Locate the cell with the specified text and output its (X, Y) center coordinate. 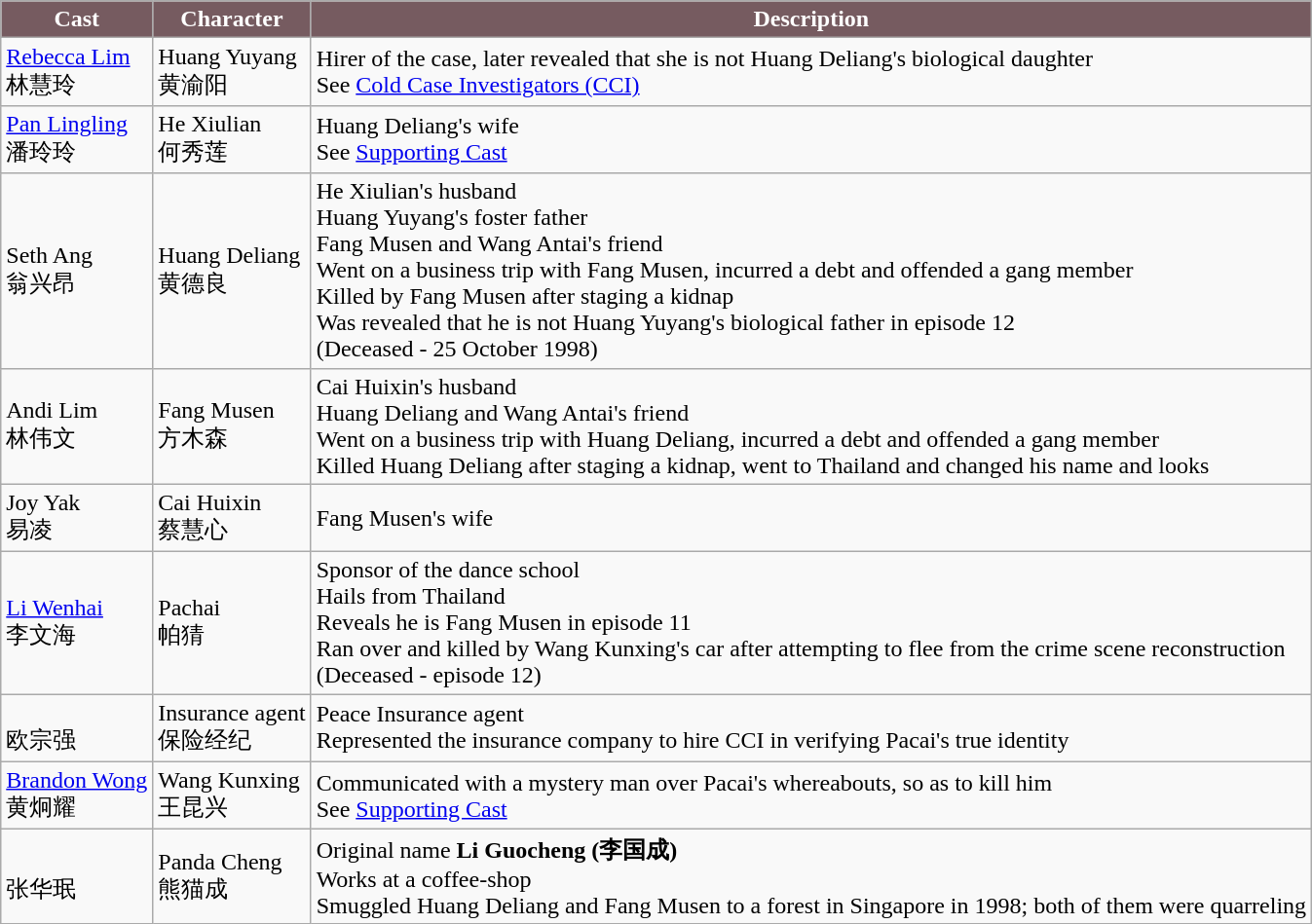
Pachai 帕猜 (232, 623)
Andi Lim 林伟文 (77, 426)
Description (811, 19)
Wang Kunxing 王昆兴 (232, 795)
Rebecca Lim 林慧玲 (77, 72)
Huang Yuyang 黄渝阳 (232, 72)
Communicated with a mystery man over Pacai's whereabouts, so as to kill him See Supporting Cast (811, 795)
Huang Deliang 黄德良 (232, 271)
Panda Cheng 熊猫成 (232, 876)
Character (232, 19)
欧宗强 (77, 728)
Fang Musen 方木森 (232, 426)
Huang Deliang's wife See Supporting Cast (811, 139)
Seth Ang 翁兴昂 (77, 271)
Cast (77, 19)
Peace Insurance agent Represented the insurance company to hire CCI in verifying Pacai's true identity (811, 728)
Joy Yak 易凌 (77, 518)
Insurance agent 保险经纪 (232, 728)
Pan Lingling 潘玲玲 (77, 139)
Fang Musen's wife (811, 518)
Cai Huixin 蔡慧心 (232, 518)
He Xiulian 何秀莲 (232, 139)
张华珉 (77, 876)
Brandon Wong 黄炯耀 (77, 795)
Li Wenhai 李文海 (77, 623)
Hirer of the case, later revealed that she is not Huang Deliang's biological daughter See Cold Case Investigators (CCI) (811, 72)
